Find where the given text appears and provide that cell's center as [x, y] coordinate. 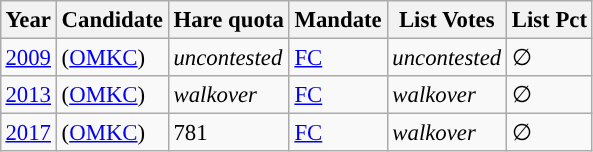
Hare quota [228, 20]
2009 [28, 57]
2017 [28, 133]
Mandate [338, 20]
781 [228, 133]
List Votes [446, 20]
List Pct [549, 20]
2013 [28, 95]
Candidate [112, 20]
Year [28, 20]
